Identify which cell holds the provided text, then report its [x, y] central coordinate. 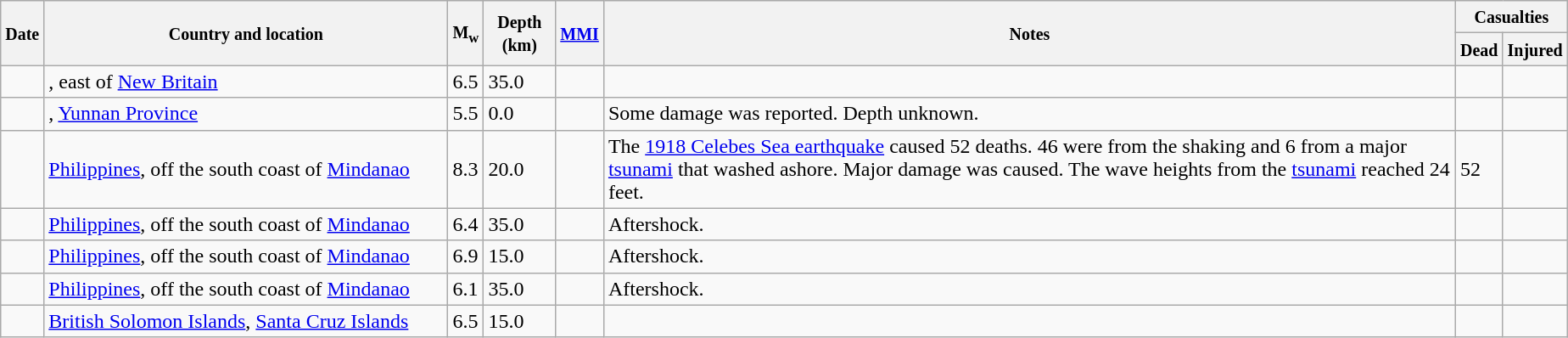
0.0 [519, 114]
Dead [1479, 49]
, Yunnan Province [246, 114]
6.1 [466, 289]
5.5 [466, 114]
, east of New Britain [246, 82]
MMI [580, 33]
Mw [466, 33]
Injured [1535, 49]
Country and location [246, 33]
Casualties [1511, 17]
8.3 [466, 169]
6.9 [466, 256]
Date [22, 33]
Notes [1029, 33]
52 [1479, 169]
20.0 [519, 169]
Some damage was reported. Depth unknown. [1029, 114]
6.4 [466, 224]
British Solomon Islands, Santa Cruz Islands [246, 321]
Depth (km) [519, 33]
